Capture the cell that displays the provided text and extract its [x, y] central coordinate. 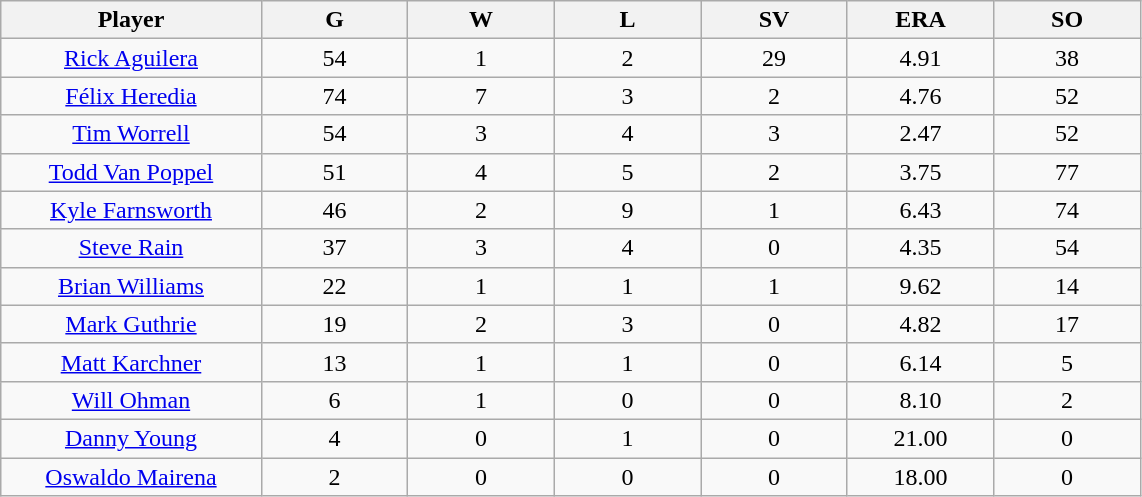
14 [1068, 286]
46 [334, 210]
4.82 [920, 324]
Kyle Farnsworth [131, 210]
22 [334, 286]
19 [334, 324]
Matt Karchner [131, 362]
2.47 [920, 134]
Player [131, 20]
8.10 [920, 400]
77 [1068, 172]
38 [1068, 58]
ERA [920, 20]
9.62 [920, 286]
21.00 [920, 438]
29 [774, 58]
Danny Young [131, 438]
W [482, 20]
SV [774, 20]
Will Ohman [131, 400]
3.75 [920, 172]
4.91 [920, 58]
6 [334, 400]
6.14 [920, 362]
4.35 [920, 248]
6.43 [920, 210]
13 [334, 362]
9 [628, 210]
Steve Rain [131, 248]
51 [334, 172]
7 [482, 96]
18.00 [920, 477]
G [334, 20]
Oswaldo Mairena [131, 477]
37 [334, 248]
Tim Worrell [131, 134]
Félix Heredia [131, 96]
4.76 [920, 96]
SO [1068, 20]
L [628, 20]
17 [1068, 324]
Rick Aguilera [131, 58]
Todd Van Poppel [131, 172]
Mark Guthrie [131, 324]
Brian Williams [131, 286]
